Detect which cell encompasses the target text, then output its (X, Y) center coordinate. 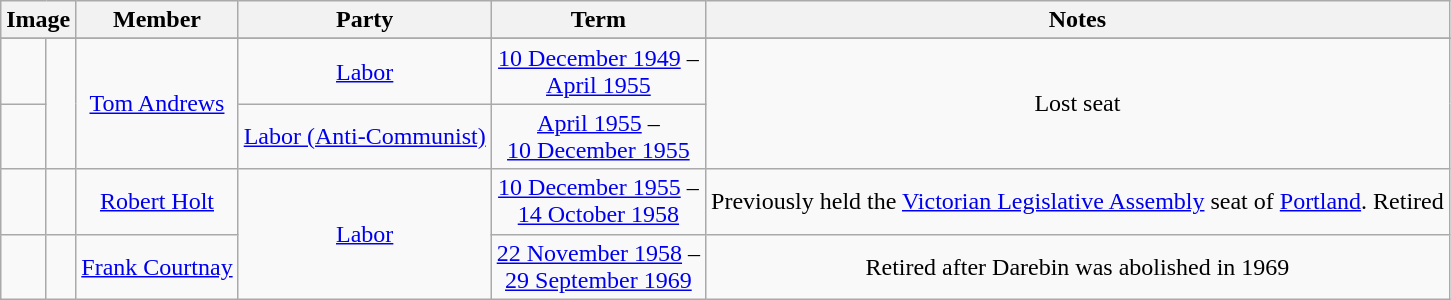
Labor (Anti-Communist) (364, 136)
Image (38, 20)
22 November 1958 –29 September 1969 (598, 266)
April 1955 –10 December 1955 (598, 136)
Robert Holt (157, 202)
Lost seat (1078, 104)
Tom Andrews (157, 104)
Frank Courtnay (157, 266)
10 December 1949 –April 1955 (598, 72)
Term (598, 20)
Retired after Darebin was abolished in 1969 (1078, 266)
Previously held the Victorian Legislative Assembly seat of Portland. Retired (1078, 202)
Notes (1078, 20)
10 December 1955 –14 October 1958 (598, 202)
Member (157, 20)
Party (364, 20)
